For the text-containing cell, return its midpoint in [X, Y] coordinate format. 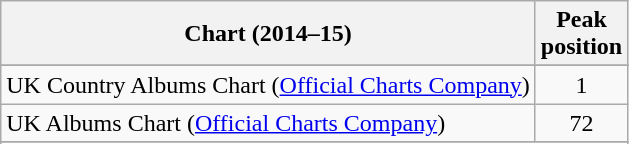
UK Country Albums Chart (Official Charts Company) [268, 85]
Chart (2014–15) [268, 34]
1 [581, 85]
72 [581, 123]
UK Albums Chart (Official Charts Company) [268, 123]
Peakposition [581, 34]
